Provide the [x, y] coordinate of the cell's center where the given text is located.  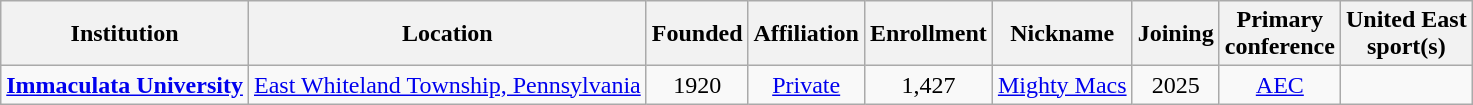
Institution [125, 34]
East Whiteland Township, Pennsylvania [447, 85]
1920 [697, 85]
Enrollment [928, 34]
Nickname [1062, 34]
2025 [1176, 85]
Primaryconference [1280, 34]
Affiliation [806, 34]
AEC [1280, 85]
Location [447, 34]
Mighty Macs [1062, 85]
Private [806, 85]
Immaculata University [125, 85]
1,427 [928, 85]
United Eastsport(s) [1406, 34]
Joining [1176, 34]
Founded [697, 34]
